Return the (X, Y) coordinate for the center point of the cell that contains the specified text.  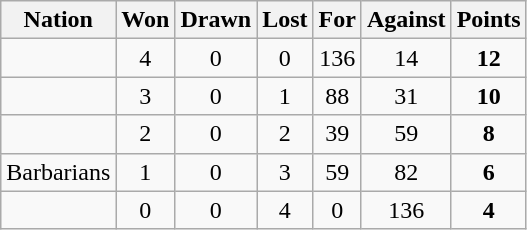
8 (488, 134)
Against (406, 20)
Drawn (216, 20)
Nation (58, 20)
Points (488, 20)
14 (406, 58)
Barbarians (58, 172)
12 (488, 58)
6 (488, 172)
88 (337, 96)
Won (146, 20)
39 (337, 134)
For (337, 20)
10 (488, 96)
31 (406, 96)
82 (406, 172)
Lost (285, 20)
